For the text-containing cell, return its midpoint in [X, Y] coordinate format. 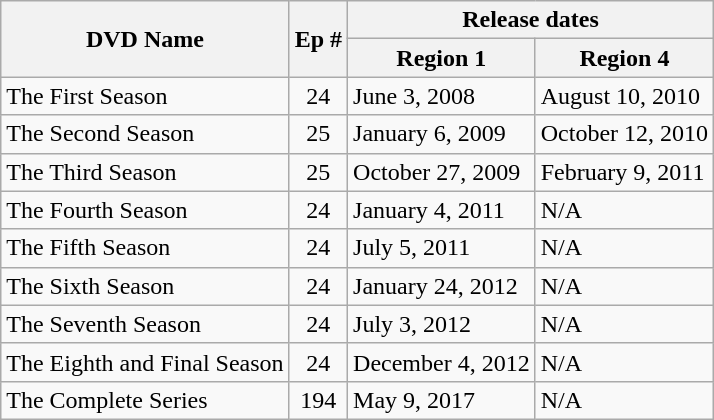
The Fourth Season [145, 210]
The Second Season [145, 134]
October 12, 2010 [624, 134]
February 9, 2011 [624, 172]
July 5, 2011 [442, 248]
December 4, 2012 [442, 362]
194 [318, 400]
July 3, 2012 [442, 324]
The Complete Series [145, 400]
The Sixth Season [145, 286]
August 10, 2010 [624, 96]
The Seventh Season [145, 324]
October 27, 2009 [442, 172]
Release dates [531, 20]
Region 4 [624, 58]
The Fifth Season [145, 248]
January 24, 2012 [442, 286]
May 9, 2017 [442, 400]
January 4, 2011 [442, 210]
Ep # [318, 39]
Region 1 [442, 58]
June 3, 2008 [442, 96]
The Third Season [145, 172]
DVD Name [145, 39]
The First Season [145, 96]
The Eighth and Final Season [145, 362]
January 6, 2009 [442, 134]
